Extract the [x, y] coordinate from the center of the cell holding the provided text.  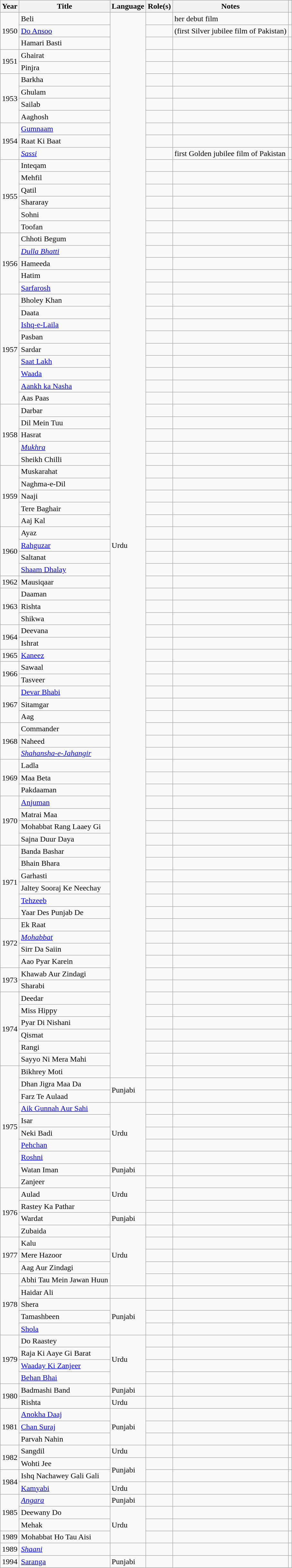
1984 [10, 1482]
Miss Hippy [65, 1010]
Haidar Ali [65, 1292]
Ishrat [65, 643]
Sassi [65, 153]
Chan Suraj [65, 1427]
Shola [65, 1329]
1994 [10, 1562]
Do Ansoo [65, 31]
Raja Ki Aaye Gi Barat [65, 1353]
Wohti Jee [65, 1463]
Naghma-e-Dil [65, 484]
Sayyo Ni Mera Mahi [65, 1059]
Shahansha-e-Jahangir [65, 753]
Dhan Jigra Maa Da [65, 1084]
Qatil [65, 190]
Pyar Di Nishani [65, 1023]
Barkha [65, 80]
Mausiqaar [65, 582]
1956 [10, 263]
Watan Iman [65, 1170]
Hameeda [65, 263]
Role(s) [159, 6]
Deedar [65, 998]
1960 [10, 551]
Pakdaaman [65, 790]
1982 [10, 1457]
Kaneez [65, 655]
Commander [65, 729]
Ishq-e-Laila [65, 325]
1972 [10, 943]
Angara [65, 1500]
Aas Paas [65, 398]
Jaltey Sooraj Ke Neechay [65, 888]
Naheed [65, 741]
Sarfarosh [65, 288]
Maa Beta [65, 778]
Sohni [65, 215]
Raat Ki Baat [65, 141]
1958 [10, 435]
Tamashbeen [65, 1316]
Saranga [65, 1562]
Tere Baghair [65, 508]
Garhasti [65, 876]
Aao Pyar Karein [65, 962]
Shararay [65, 202]
Pinjra [65, 68]
Sitamgar [65, 704]
Dil Mein Tuu [65, 423]
Daata [65, 312]
Inteqam [65, 166]
Farz Te Aulaad [65, 1096]
1980 [10, 1396]
Zubaida [65, 1231]
Mukhra [65, 447]
Sailab [65, 104]
Ayaz [65, 533]
Mere Hazoor [65, 1255]
Rahguzar [65, 545]
Ek Raat [65, 925]
Saltanat [65, 558]
1978 [10, 1304]
Aaj Kal [65, 521]
Sharabi [65, 986]
1969 [10, 778]
Waada [65, 374]
1971 [10, 882]
Mohabbat [65, 937]
Saat Lakh [65, 362]
Bikhrey Moti [65, 1072]
1967 [10, 704]
1950 [10, 31]
Banda Bashar [65, 851]
Tasveer [65, 680]
Rastey Ka Pathar [65, 1206]
her debut film [231, 19]
Behan Bhai [65, 1378]
1953 [10, 98]
Khawab Aur Zindagi [65, 974]
Sheikh Chilli [65, 459]
1966 [10, 674]
Kalu [65, 1243]
1979 [10, 1360]
Shaam Dhalay [65, 570]
Bholey Khan [65, 300]
Mehfil [65, 178]
Naaji [65, 496]
1977 [10, 1255]
Toofan [65, 227]
Shaani [65, 1549]
Pehchan [65, 1145]
1957 [10, 349]
Aag Aur Zindagi [65, 1268]
Hatim [65, 276]
Tehzeeb [65, 900]
Deevana [65, 631]
Gumnaam [65, 129]
Qismat [65, 1035]
Chhoti Begum [65, 239]
Neki Badi [65, 1133]
Sangdil [65, 1451]
(first Silver jubilee film of Pakistan) [231, 31]
Matrai Maa [65, 815]
Do Raastey [65, 1341]
1974 [10, 1029]
Mohabbat Ho Tau Aisi [65, 1537]
Ladla [65, 766]
Anokha Daaj [65, 1415]
1970 [10, 821]
Isar [65, 1121]
Ishq Nachawey Gali Gali [65, 1476]
1973 [10, 980]
Parvah Nahin [65, 1439]
1955 [10, 196]
Roshni [65, 1158]
Mehak [65, 1525]
1975 [10, 1127]
Hasrat [65, 435]
Muskarahat [65, 472]
Sardar [65, 349]
Wardat [65, 1219]
Sawaal [65, 668]
1964 [10, 637]
Abhi Tau Mein Jawan Huun [65, 1280]
1963 [10, 606]
Aag [65, 716]
Darbar [65, 410]
Badmashi Band [65, 1390]
1985 [10, 1512]
Yaar Des Punjab De [65, 912]
Rangi [65, 1047]
Ghulam [65, 92]
Sajna Duur Daya [65, 839]
1976 [10, 1213]
1965 [10, 655]
Hamari Basti [65, 43]
Shera [65, 1304]
1981 [10, 1427]
1962 [10, 582]
Shikwa [65, 619]
Ghairat [65, 55]
first Golden jubilee film of Pakistan [231, 153]
Zanjeer [65, 1182]
Kamyabi [65, 1488]
Aulad [65, 1194]
Title [65, 6]
Aik Gunnah Aur Sahi [65, 1108]
Waaday Ki Zanjeer [65, 1366]
Language [128, 6]
1959 [10, 496]
Mohabbat Rang Laaey Gi [65, 827]
Dulla Bhatti [65, 251]
1951 [10, 61]
Daaman [65, 594]
Anjuman [65, 802]
Year [10, 6]
Pasban [65, 337]
Bhain Bhara [65, 863]
1954 [10, 141]
Sirr Da Saiin [65, 949]
Aaghosh [65, 116]
Notes [231, 6]
Deewany Do [65, 1512]
Beli [65, 19]
1968 [10, 741]
Devar Bhabi [65, 692]
Aankh ka Nasha [65, 386]
